Determine the [X, Y] coordinate at the center of the cell enclosing the given text.  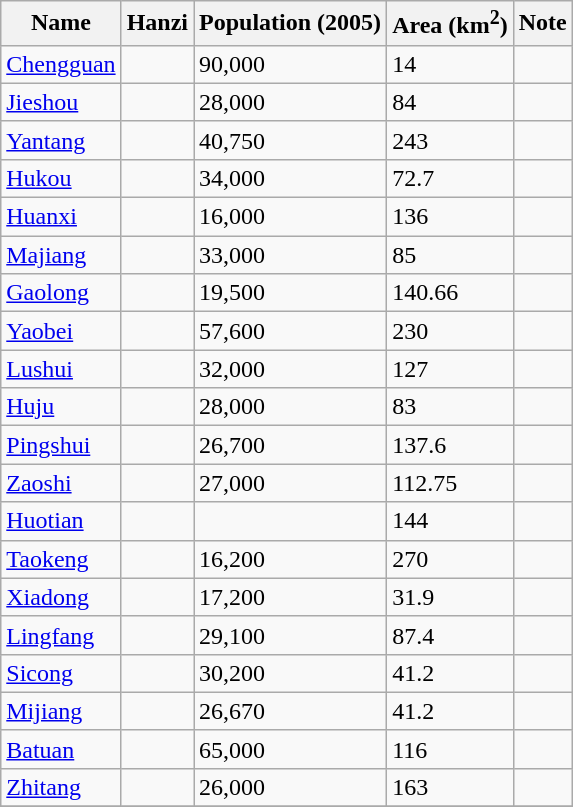
Mijiang [61, 711]
Zhitang [61, 787]
Lingfang [61, 635]
Taokeng [61, 559]
65,000 [290, 749]
16,000 [290, 217]
57,600 [290, 331]
Majiang [61, 255]
Huanxi [61, 217]
144 [450, 521]
Yantang [61, 140]
85 [450, 255]
116 [450, 749]
Huju [61, 407]
Lushui [61, 369]
Chengguan [61, 64]
32,000 [290, 369]
Jieshou [61, 102]
230 [450, 331]
17,200 [290, 597]
243 [450, 140]
163 [450, 787]
127 [450, 369]
87.4 [450, 635]
34,000 [290, 178]
26,670 [290, 711]
Hanzi [157, 24]
30,200 [290, 673]
33,000 [290, 255]
Hukou [61, 178]
72.7 [450, 178]
270 [450, 559]
Zaoshi [61, 483]
83 [450, 407]
26,700 [290, 445]
19,500 [290, 293]
31.9 [450, 597]
Sicong [61, 673]
Batuan [61, 749]
Xiadong [61, 597]
84 [450, 102]
26,000 [290, 787]
Pingshui [61, 445]
Yaobei [61, 331]
14 [450, 64]
140.66 [450, 293]
Gaolong [61, 293]
Huotian [61, 521]
16,200 [290, 559]
Population (2005) [290, 24]
136 [450, 217]
Area (km2) [450, 24]
Name [61, 24]
Note [542, 24]
137.6 [450, 445]
27,000 [290, 483]
90,000 [290, 64]
40,750 [290, 140]
29,100 [290, 635]
112.75 [450, 483]
